Extract the [X, Y] coordinate from the center of the cell holding the provided text.  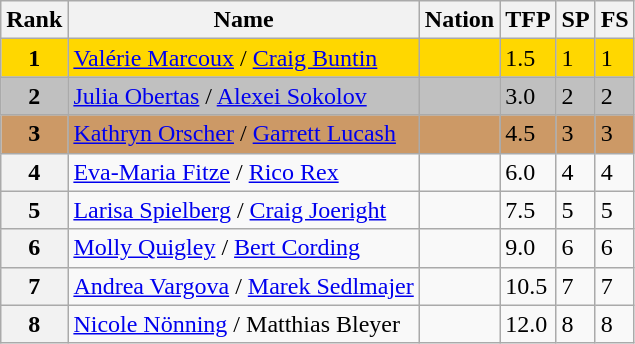
9.0 [528, 248]
Valérie Marcoux / Craig Buntin [244, 58]
Eva-Maria Fitze / Rico Rex [244, 172]
Molly Quigley / Bert Cording [244, 248]
Kathryn Orscher / Garrett Lucash [244, 134]
3.0 [528, 96]
FS [614, 20]
Name [244, 20]
Nicole Nönning / Matthias Bleyer [244, 324]
Rank [34, 20]
TFP [528, 20]
7.5 [528, 210]
10.5 [528, 286]
SP [576, 20]
6.0 [528, 172]
Larisa Spielberg / Craig Joeright [244, 210]
12.0 [528, 324]
4.5 [528, 134]
Nation [459, 20]
1.5 [528, 58]
Julia Obertas / Alexei Sokolov [244, 96]
Andrea Vargova / Marek Sedlmajer [244, 286]
